Return the (X, Y) coordinate for the center point of the cell that contains the specified text.  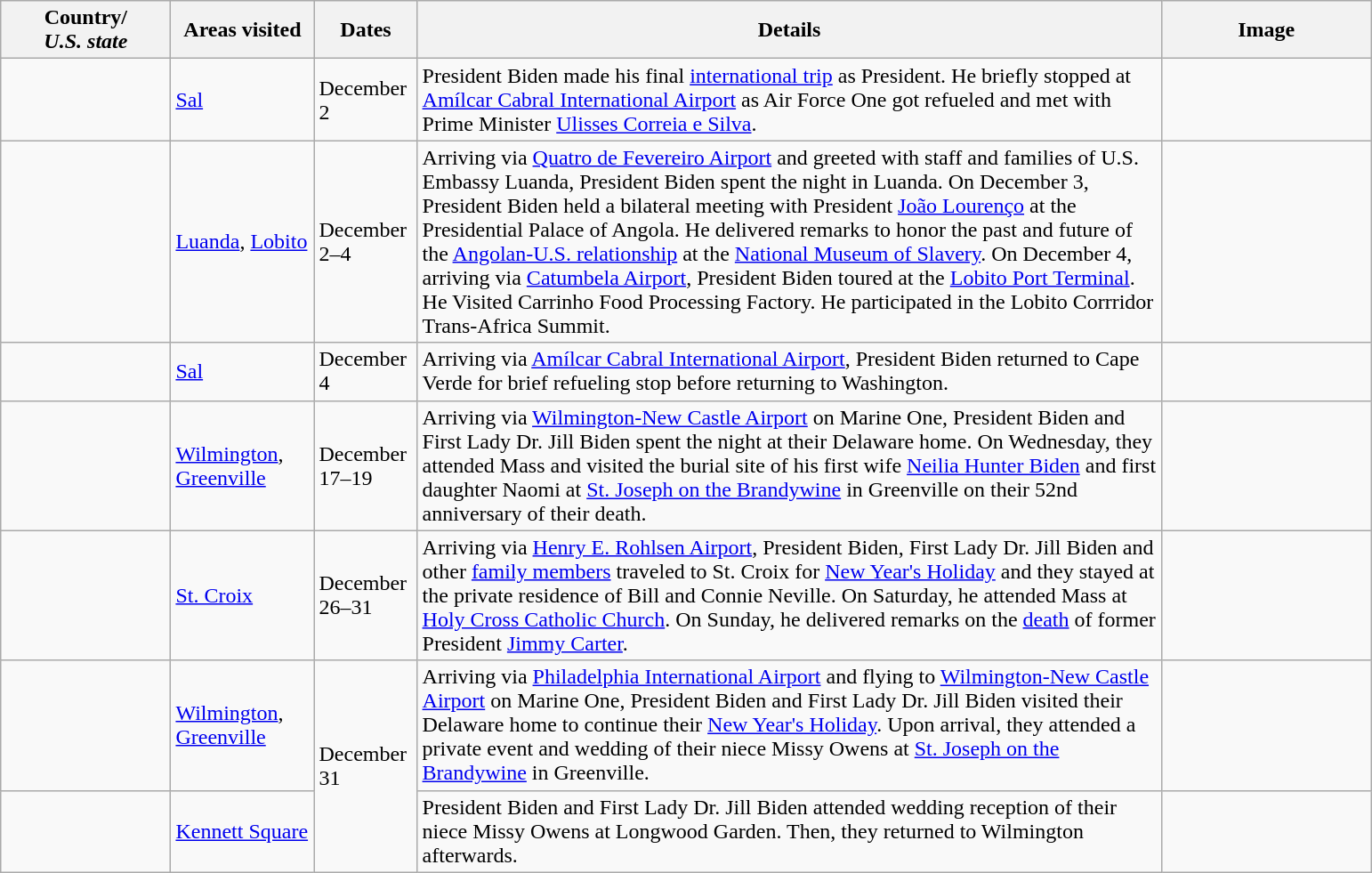
December 2–4 (366, 242)
St. Croix (242, 595)
Image (1266, 30)
Country/U.S. state (85, 30)
December 17–19 (366, 465)
Details (789, 30)
Dates (366, 30)
December 31 (366, 766)
Areas visited (242, 30)
Kennett Square (242, 831)
December 2 (366, 100)
December 26–31 (366, 595)
December 4 (366, 372)
Arriving via Amílcar Cabral International Airport, President Biden returned to Cape Verde for brief refueling stop before returning to Washington. (789, 372)
Luanda, Lobito (242, 242)
